Return the [x, y] coordinate for the center point of the cell that contains the specified text.  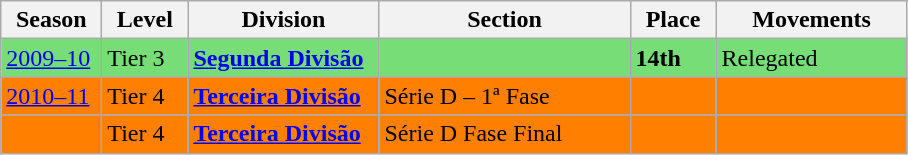
2010–11 [52, 96]
Série D Fase Final [504, 134]
Division [284, 20]
Movements [812, 20]
Série D – 1ª Fase [504, 96]
Section [504, 20]
Level [145, 20]
14th [673, 58]
Place [673, 20]
Relegated [812, 58]
Segunda Divisão [284, 58]
2009–10 [52, 58]
Tier 3 [145, 58]
Season [52, 20]
